Search for the cell housing the specified text and yield its [X, Y] center coordinate. 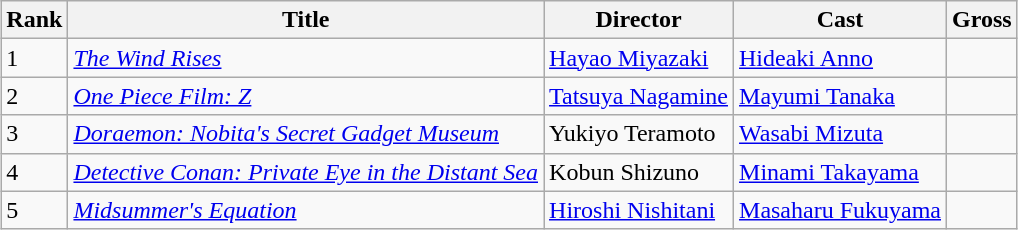
The Wind Rises [306, 58]
Yukiyo Teramoto [639, 134]
Tatsuya Nagamine [639, 96]
Wasabi Mizuta [840, 134]
Mayumi Tanaka [840, 96]
4 [34, 172]
3 [34, 134]
Doraemon: Nobita's Secret Gadget Museum [306, 134]
1 [34, 58]
Director [639, 20]
Cast [840, 20]
2 [34, 96]
Rank [34, 20]
Detective Conan: Private Eye in the Distant Sea [306, 172]
Midsummer's Equation [306, 210]
5 [34, 210]
Masaharu Fukuyama [840, 210]
Hayao Miyazaki [639, 58]
Title [306, 20]
Minami Takayama [840, 172]
Hideaki Anno [840, 58]
One Piece Film: Z [306, 96]
Gross [982, 20]
Hiroshi Nishitani [639, 210]
Kobun Shizuno [639, 172]
